Determine the [x, y] coordinate at the center of the cell enclosing the given text.  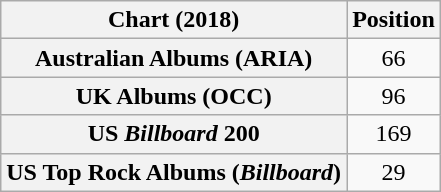
US Billboard 200 [174, 134]
66 [394, 58]
Position [394, 20]
169 [394, 134]
96 [394, 96]
UK Albums (OCC) [174, 96]
Chart (2018) [174, 20]
Australian Albums (ARIA) [174, 58]
US Top Rock Albums (Billboard) [174, 172]
29 [394, 172]
